From the cell containing the given text, extract its center point as (X, Y) coordinate. 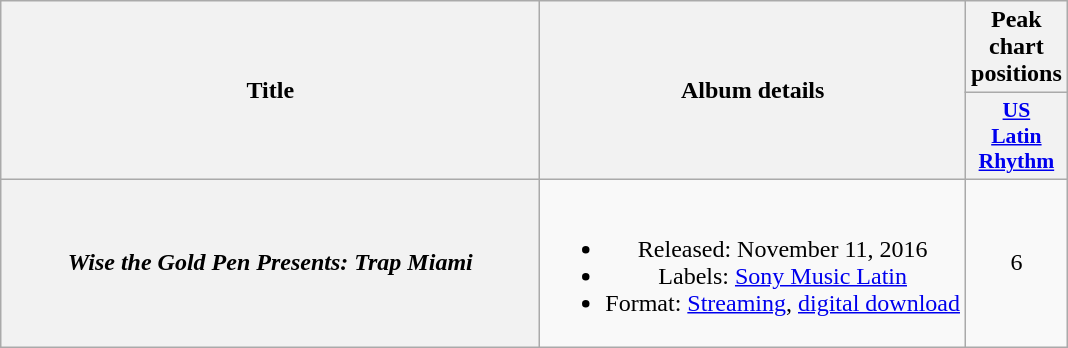
6 (1017, 262)
Album details (753, 90)
Title (270, 90)
Released: November 11, 2016Labels: Sony Music LatinFormat: Streaming, digital download (753, 262)
USLatinRhythm (1017, 136)
Wise the Gold Pen Presents: Trap Miami (270, 262)
Peak chart positions (1017, 47)
